Pinpoint the cell where the given text exists, returning its (X, Y) midpoint coordinate. 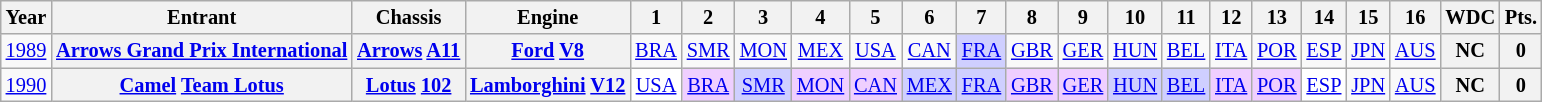
Year (26, 17)
Lotus 102 (408, 85)
Entrant (202, 17)
3 (764, 17)
Chassis (408, 17)
2 (708, 17)
5 (876, 17)
1990 (26, 85)
8 (1032, 17)
Arrows A11 (408, 51)
1989 (26, 51)
4 (820, 17)
13 (1276, 17)
Arrows Grand Prix International (202, 51)
Lamborghini V12 (548, 85)
6 (930, 17)
15 (1368, 17)
12 (1231, 17)
WDC (1470, 17)
1 (656, 17)
10 (1135, 17)
Ford V8 (548, 51)
14 (1324, 17)
Camel Team Lotus (202, 85)
7 (982, 17)
11 (1186, 17)
16 (1415, 17)
9 (1083, 17)
Pts. (1521, 17)
Engine (548, 17)
